For the text-containing cell, return its midpoint in (X, Y) coordinate format. 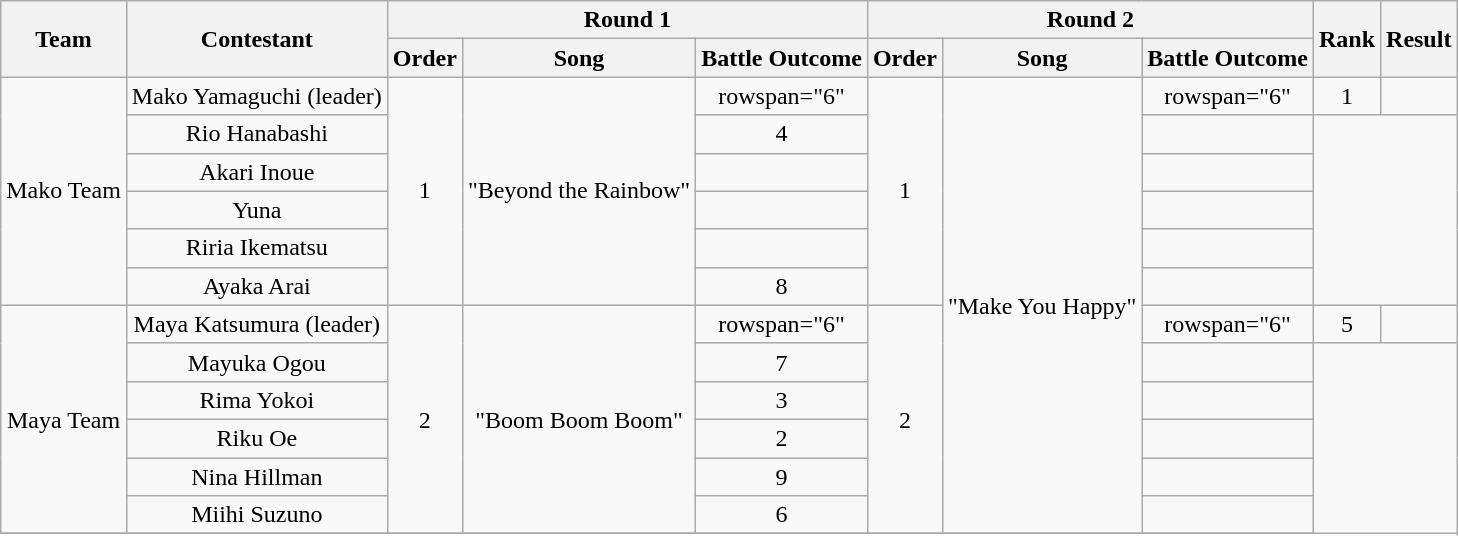
Ayaka Arai (256, 286)
3 (782, 400)
Round 1 (627, 20)
Rank (1346, 39)
Team (64, 39)
"Make You Happy" (1042, 306)
Maya Team (64, 419)
7 (782, 362)
5 (1346, 324)
8 (782, 286)
Mako Team (64, 191)
Rima Yokoi (256, 400)
Miihi Suzuno (256, 515)
6 (782, 515)
"Boom Boom Boom" (578, 419)
Riria Ikematsu (256, 248)
Contestant (256, 39)
Mayuka Ogou (256, 362)
4 (782, 134)
Yuna (256, 210)
Maya Katsumura (leader) (256, 324)
Riku Oe (256, 438)
9 (782, 477)
Result (1419, 39)
"Beyond the Rainbow" (578, 191)
Round 2 (1090, 20)
Rio Hanabashi (256, 134)
Nina Hillman (256, 477)
Mako Yamaguchi (leader) (256, 96)
Akari Inoue (256, 172)
